Search for the cell housing the specified text and yield its [X, Y] center coordinate. 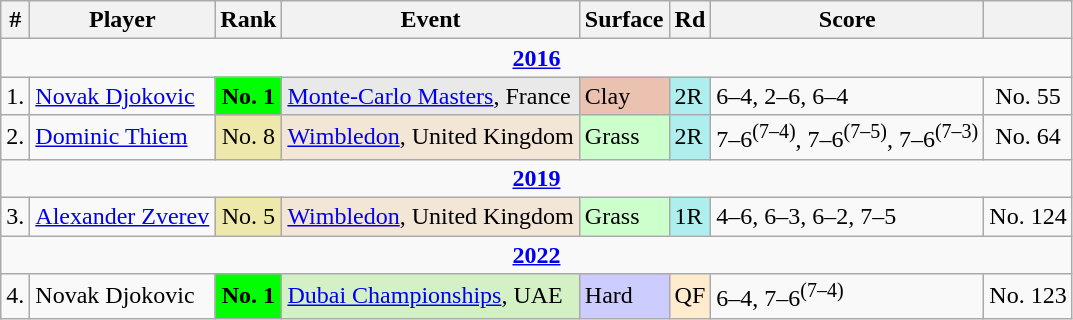
Clay [624, 96]
Hard [624, 296]
QF [690, 296]
Player [122, 20]
No. 124 [1028, 217]
Rd [690, 20]
6–4, 2–6, 6–4 [848, 96]
Dubai Championships, UAE [430, 296]
6–4, 7–6(7–4) [848, 296]
2019 [536, 178]
4. [16, 296]
No. 5 [248, 217]
7–6(7–4), 7–6(7–5), 7–6(7–3) [848, 138]
2. [16, 138]
3. [16, 217]
No. 123 [1028, 296]
Surface [624, 20]
No. 55 [1028, 96]
4–6, 6–3, 6–2, 7–5 [848, 217]
Event [430, 20]
# [16, 20]
1. [16, 96]
Alexander Zverev [122, 217]
2016 [536, 58]
Rank [248, 20]
Score [848, 20]
Monte-Carlo Masters, France [430, 96]
No. 8 [248, 138]
Dominic Thiem [122, 138]
No. 64 [1028, 138]
2022 [536, 255]
1R [690, 217]
